Determine the [X, Y] coordinate at the center of the cell enclosing the given text.  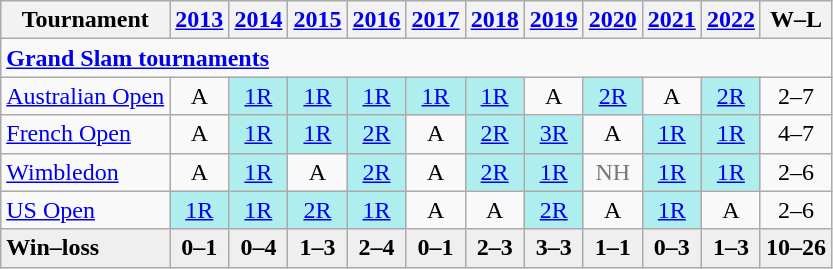
2017 [436, 20]
3R [554, 134]
1–1 [612, 248]
2013 [200, 20]
Wimbledon [86, 172]
2019 [554, 20]
0–3 [672, 248]
2016 [376, 20]
4–7 [796, 134]
2021 [672, 20]
2020 [612, 20]
2–7 [796, 96]
US Open [86, 210]
2018 [494, 20]
W–L [796, 20]
2014 [258, 20]
NH [612, 172]
10–26 [796, 248]
Australian Open [86, 96]
French Open [86, 134]
Grand Slam tournaments [416, 58]
Win–loss [86, 248]
2015 [318, 20]
0–4 [258, 248]
Tournament [86, 20]
2–3 [494, 248]
3–3 [554, 248]
2–4 [376, 248]
2022 [730, 20]
